From the cell containing the given text, extract its center point as [x, y] coordinate. 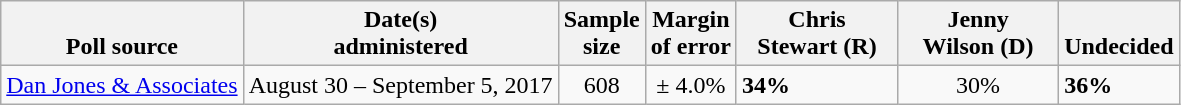
Poll source [122, 34]
36% [1119, 85]
Dan Jones & Associates [122, 85]
August 30 – September 5, 2017 [400, 85]
Date(s)administered [400, 34]
Undecided [1119, 34]
30% [978, 85]
JennyWilson (D) [978, 34]
± 4.0% [690, 85]
ChrisStewart (R) [816, 34]
34% [816, 85]
Samplesize [602, 34]
Marginof error [690, 34]
608 [602, 85]
